Pinpoint the cell where the given text exists, returning its [X, Y] midpoint coordinate. 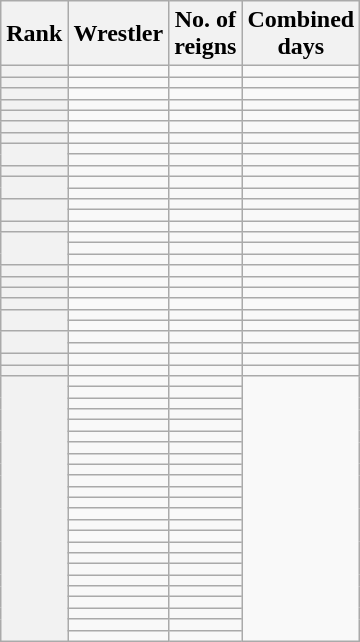
Wrestler [118, 34]
Combineddays [301, 34]
No. ofreigns [206, 34]
Rank [34, 34]
